Return the (x, y) coordinate for the center point of the cell that contains the specified text.  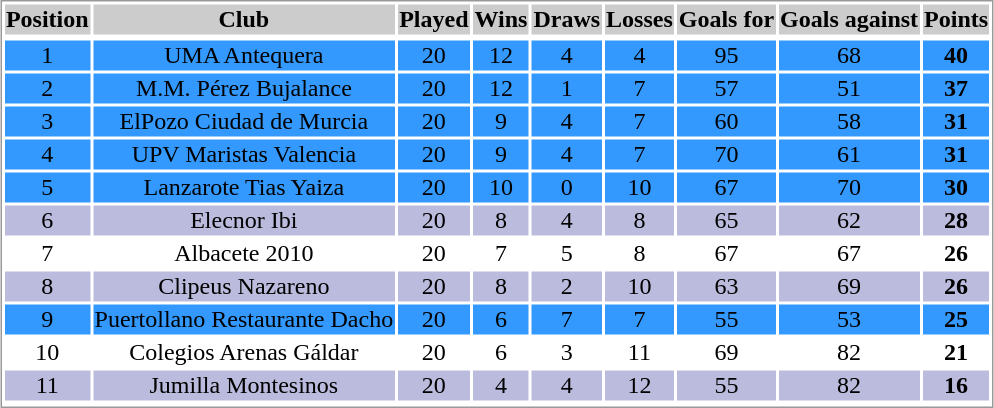
Losses (640, 19)
Draws (567, 19)
Points (956, 19)
51 (850, 89)
M.M. Pérez Bujalance (244, 89)
Club (244, 19)
Albacete 2010 (244, 253)
UMA Antequera (244, 55)
Puertollano Restaurante Dacho (244, 319)
21 (956, 353)
60 (726, 121)
53 (850, 319)
62 (850, 221)
Elecnor Ibi (244, 221)
40 (956, 55)
Position (47, 19)
95 (726, 55)
68 (850, 55)
58 (850, 121)
0 (567, 187)
UPV Maristas Valencia (244, 155)
16 (956, 385)
63 (726, 287)
25 (956, 319)
30 (956, 187)
Played (434, 19)
Lanzarote Tias Yaiza (244, 187)
Colegios Arenas Gáldar (244, 353)
Jumilla Montesinos (244, 385)
ElPozo Ciudad de Murcia (244, 121)
Goals for (726, 19)
65 (726, 221)
37 (956, 89)
Clipeus Nazareno (244, 287)
Wins (501, 19)
Goals against (850, 19)
57 (726, 89)
61 (850, 155)
28 (956, 221)
